Extract the (x, y) coordinate from the center of the cell holding the provided text.  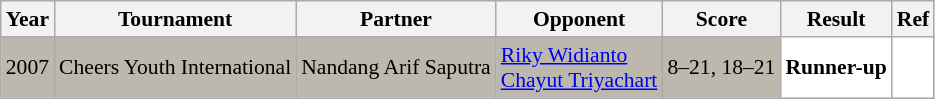
8–21, 18–21 (721, 68)
Riky Widianto Chayut Triyachart (580, 68)
Result (836, 19)
Opponent (580, 19)
Cheers Youth International (175, 68)
Nandang Arif Saputra (396, 68)
Ref (913, 19)
Tournament (175, 19)
Year (28, 19)
Partner (396, 19)
Runner-up (836, 68)
Score (721, 19)
2007 (28, 68)
